Determine the (x, y) coordinate at the center of the cell enclosing the given text.  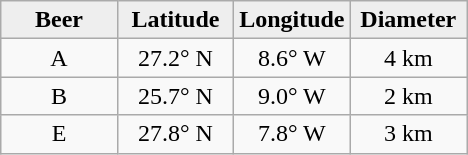
8.6° W (292, 58)
E (59, 134)
25.7° N (175, 96)
27.8° N (175, 134)
A (59, 58)
Beer (59, 20)
3 km (408, 134)
2 km (408, 96)
7.8° W (292, 134)
4 km (408, 58)
9.0° W (292, 96)
Latitude (175, 20)
Longitude (292, 20)
27.2° N (175, 58)
Diameter (408, 20)
B (59, 96)
